Extract the [X, Y] coordinate from the center of the cell holding the provided text.  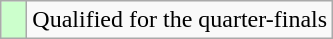
Qualified for the quarter-finals [180, 20]
